Identify which cell holds the provided text, then report its [X, Y] central coordinate. 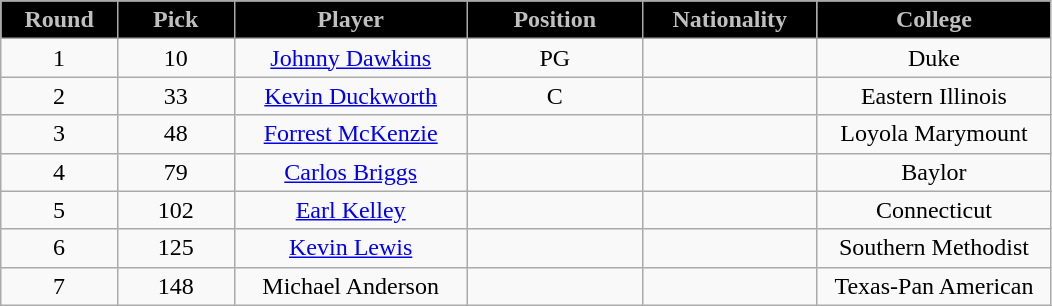
Connecticut [934, 210]
C [554, 96]
2 [60, 96]
102 [176, 210]
Baylor [934, 172]
79 [176, 172]
Carlos Briggs [350, 172]
4 [60, 172]
Round [60, 20]
Nationality [730, 20]
Pick [176, 20]
Kevin Lewis [350, 248]
PG [554, 58]
Forrest McKenzie [350, 134]
Loyola Marymount [934, 134]
125 [176, 248]
Southern Methodist [934, 248]
Michael Anderson [350, 286]
148 [176, 286]
33 [176, 96]
Kevin Duckworth [350, 96]
3 [60, 134]
Texas-Pan American [934, 286]
Johnny Dawkins [350, 58]
7 [60, 286]
5 [60, 210]
Eastern Illinois [934, 96]
Duke [934, 58]
10 [176, 58]
48 [176, 134]
6 [60, 248]
1 [60, 58]
Position [554, 20]
Earl Kelley [350, 210]
Player [350, 20]
College [934, 20]
